Locate the cell with the specified text and output its (x, y) center coordinate. 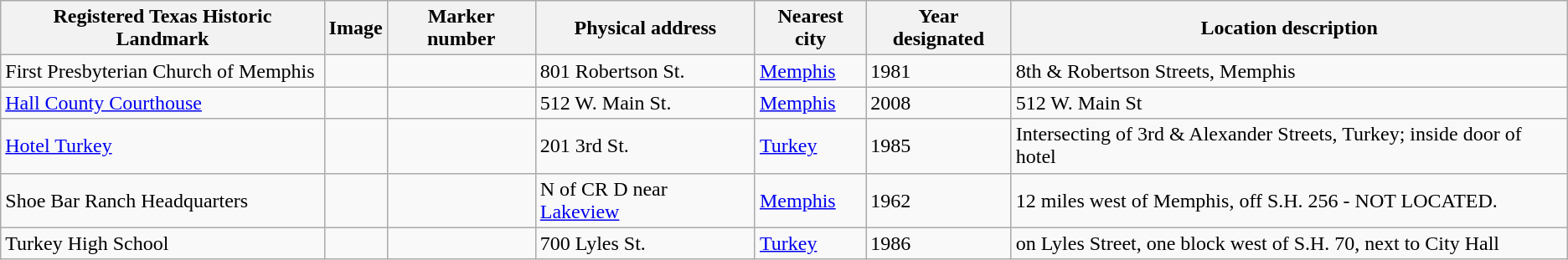
First Presbyterian Church of Memphis (162, 71)
1962 (938, 201)
801 Robertson St. (645, 71)
Physical address (645, 28)
12 miles west of Memphis, off S.H. 256 - NOT LOCATED. (1289, 201)
201 3rd St. (645, 145)
Location description (1289, 28)
on Lyles Street, one block west of S.H. 70, next to City Hall (1289, 243)
8th & Robertson Streets, Memphis (1289, 71)
N of CR D near Lakeview (645, 201)
512 W. Main St. (645, 103)
Shoe Bar Ranch Headquarters (162, 201)
Intersecting of 3rd & Alexander Streets, Turkey; inside door of hotel (1289, 145)
2008 (938, 103)
Turkey High School (162, 243)
512 W. Main St (1289, 103)
Image (355, 28)
Nearest city (810, 28)
Year designated (938, 28)
1981 (938, 71)
Hall County Courthouse (162, 103)
700 Lyles St. (645, 243)
1986 (938, 243)
1985 (938, 145)
Registered Texas Historic Landmark (162, 28)
Hotel Turkey (162, 145)
Marker number (461, 28)
